Provide the [X, Y] coordinate of the cell's center where the given text is located.  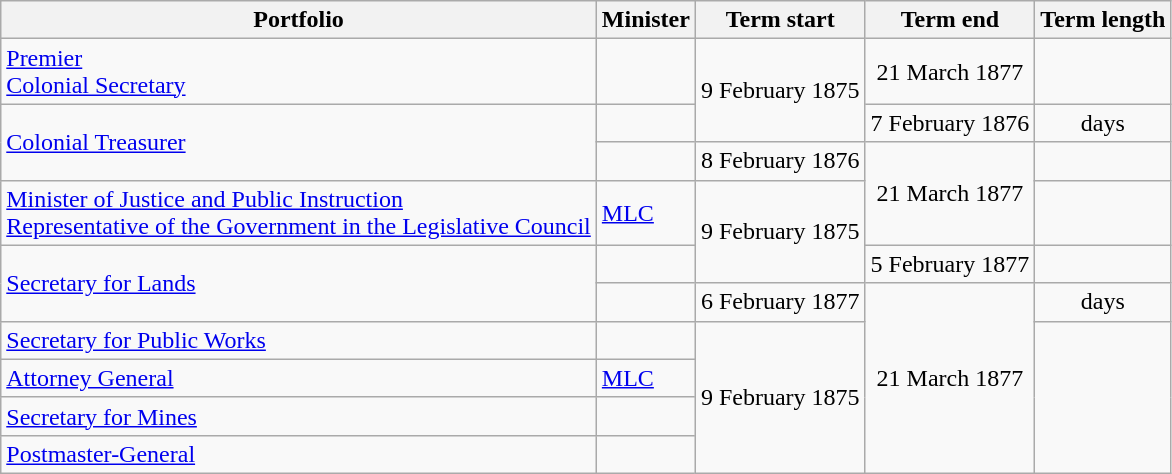
8 February 1876 [780, 161]
Attorney General [299, 378]
7 February 1876 [950, 123]
Secretary for Mines [299, 416]
Term length [1103, 20]
Secretary for Lands [299, 283]
5 February 1877 [950, 264]
6 February 1877 [780, 302]
Portfolio [299, 20]
Colonial Treasurer [299, 142]
Secretary for Public Works [299, 340]
PremierColonial Secretary [299, 72]
Postmaster-General [299, 454]
Minister [646, 20]
Term start [780, 20]
Minister of Justice and Public InstructionRepresentative of the Government in the Legislative Council [299, 212]
Term end [950, 20]
